Return (x, y) of the center of cell containing provided text 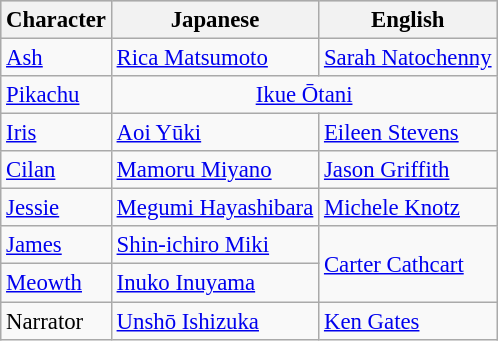
Jason Griffith (408, 170)
Iris (56, 133)
Mamoru Miyano (214, 170)
Ash (56, 57)
English (408, 20)
Rica Matsumoto (214, 57)
Meowth (56, 283)
Ken Gates (408, 321)
Ikue Ōtani (304, 95)
Cilan (56, 170)
Shin-ichiro Miki (214, 245)
Inuko Inuyama (214, 283)
Character (56, 20)
Narrator (56, 321)
James (56, 245)
Carter Cathcart (408, 264)
Jessie (56, 208)
Megumi Hayashibara (214, 208)
Japanese (214, 20)
Pikachu (56, 95)
Unshō Ishizuka (214, 321)
Michele Knotz (408, 208)
Eileen Stevens (408, 133)
Aoi Yūki (214, 133)
Sarah Natochenny (408, 57)
